Scan for the cell matching the given text and deliver its (x, y) coordinate at center. 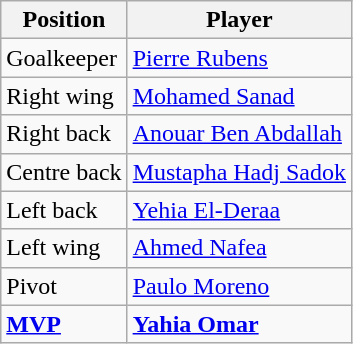
Yahia Omar (239, 324)
Goalkeeper (64, 58)
Paulo Moreno (239, 286)
Anouar Ben Abdallah (239, 134)
Right back (64, 134)
Left wing (64, 248)
Position (64, 20)
Mohamed Sanad (239, 96)
Ahmed Nafea (239, 248)
Pivot (64, 286)
Pierre Rubens (239, 58)
Yehia El-Deraa (239, 210)
Right wing (64, 96)
Left back (64, 210)
Centre back (64, 172)
Mustapha Hadj Sadok (239, 172)
Player (239, 20)
MVP (64, 324)
